Capture the cell that displays the provided text and extract its [x, y] central coordinate. 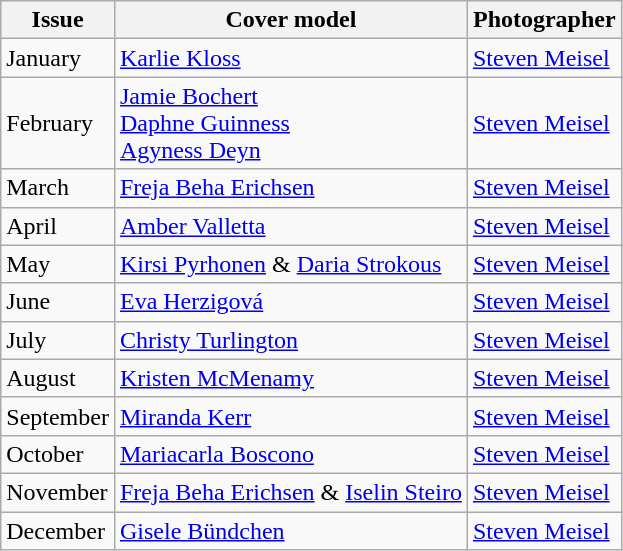
May [58, 264]
Gisele Bündchen [290, 531]
December [58, 531]
March [58, 188]
Kristen McMenamy [290, 378]
July [58, 340]
Christy Turlington [290, 340]
Freja Beha Erichsen & Iselin Steiro [290, 492]
January [58, 58]
October [58, 454]
November [58, 492]
Miranda Kerr [290, 416]
Eva Herzigová [290, 302]
Mariacarla Boscono [290, 454]
Photographer [544, 20]
Cover model [290, 20]
Kirsi Pyrhonen & Daria Strokous [290, 264]
August [58, 378]
Amber Valletta [290, 226]
Jamie BochertDaphne GuinnessAgyness Deyn [290, 123]
Issue [58, 20]
February [58, 123]
April [58, 226]
Karlie Kloss [290, 58]
Freja Beha Erichsen [290, 188]
September [58, 416]
June [58, 302]
